Determine the [X, Y] coordinate at the center of the cell enclosing the given text.  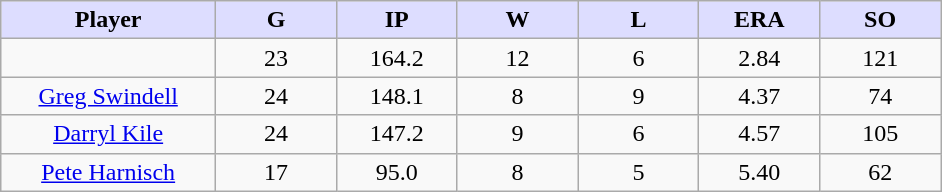
W [518, 20]
Greg Swindell [108, 96]
2.84 [760, 58]
L [638, 20]
4.37 [760, 96]
148.1 [396, 96]
IP [396, 20]
Pete Harnisch [108, 172]
Darryl Kile [108, 134]
ERA [760, 20]
4.57 [760, 134]
95.0 [396, 172]
74 [880, 96]
121 [880, 58]
147.2 [396, 134]
Player [108, 20]
17 [276, 172]
23 [276, 58]
SO [880, 20]
5 [638, 172]
62 [880, 172]
105 [880, 134]
G [276, 20]
5.40 [760, 172]
12 [518, 58]
164.2 [396, 58]
